Identify which cell holds the provided text, then report its [x, y] central coordinate. 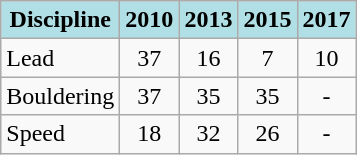
Discipline [60, 20]
10 [326, 58]
2013 [208, 20]
2015 [268, 20]
2010 [150, 20]
Speed [60, 134]
18 [150, 134]
26 [268, 134]
2017 [326, 20]
16 [208, 58]
Bouldering [60, 96]
32 [208, 134]
Lead [60, 58]
7 [268, 58]
